Output the (x, y) coordinate of the center of the cell containing the given text.  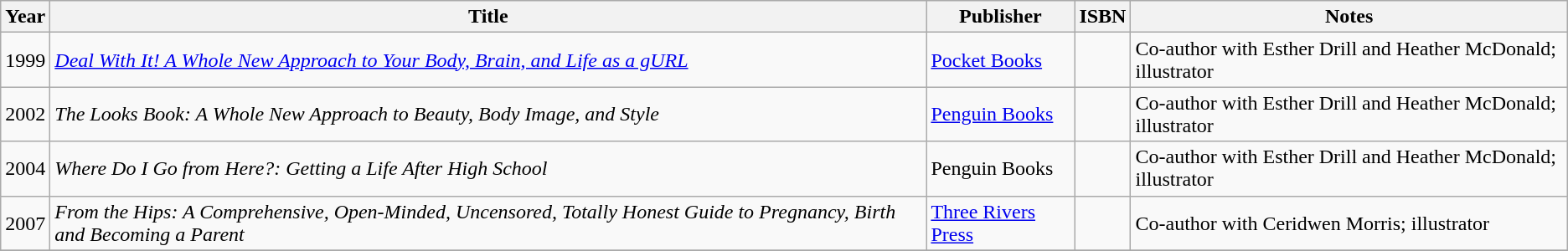
From the Hips: A Comprehensive, Open-Minded, Uncensored, Totally Honest Guide to Pregnancy, Birth and Becoming a Parent (488, 223)
Co-author with Ceridwen Morris; illustrator (1349, 223)
Where Do I Go from Here?: Getting a Life After High School (488, 169)
Deal With It! A Whole New Approach to Your Body, Brain, and Life as a gURL (488, 60)
Pocket Books (1000, 60)
ISBN (1102, 17)
Title (488, 17)
Notes (1349, 17)
Publisher (1000, 17)
2004 (25, 169)
Three Rivers Press (1000, 223)
1999 (25, 60)
2007 (25, 223)
Year (25, 17)
2002 (25, 114)
The Looks Book: A Whole New Approach to Beauty, Body Image, and Style (488, 114)
